Pinpoint the cell where the given text exists, returning its (x, y) midpoint coordinate. 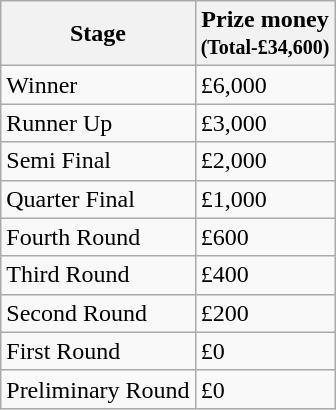
Runner Up (98, 123)
Prize money(Total-£34,600) (265, 34)
£400 (265, 275)
Fourth Round (98, 237)
Quarter Final (98, 199)
First Round (98, 351)
£1,000 (265, 199)
£6,000 (265, 85)
Winner (98, 85)
Third Round (98, 275)
Preliminary Round (98, 389)
Second Round (98, 313)
£3,000 (265, 123)
£600 (265, 237)
Semi Final (98, 161)
£200 (265, 313)
£2,000 (265, 161)
Stage (98, 34)
